Return [x, y] of the center of cell containing provided text 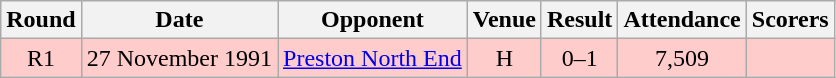
0–1 [579, 58]
27 November 1991 [179, 58]
7,509 [682, 58]
Attendance [682, 20]
Opponent [373, 20]
Round [41, 20]
Venue [504, 20]
Scorers [790, 20]
Preston North End [373, 58]
R1 [41, 58]
H [504, 58]
Result [579, 20]
Date [179, 20]
